Determine the (x, y) coordinate at the center of the cell enclosing the given text.  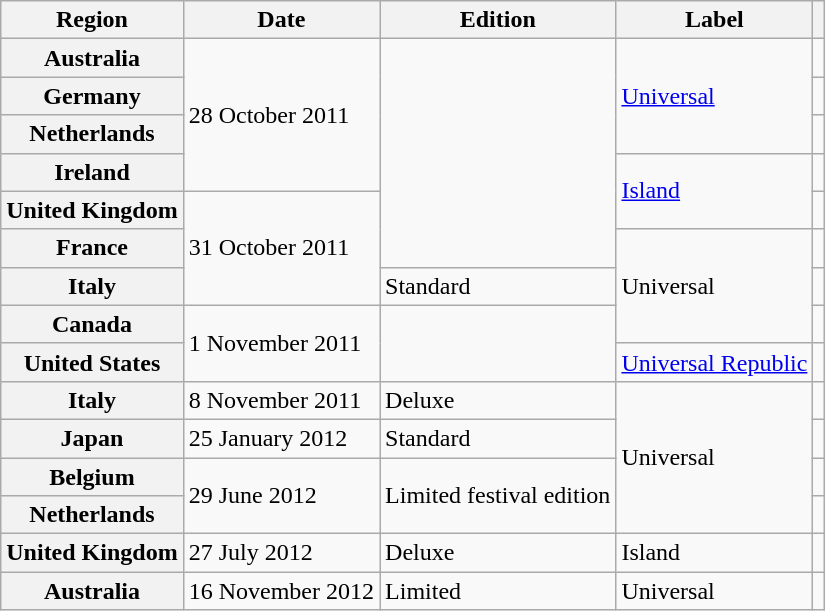
Date (281, 20)
Universal Republic (714, 362)
1 November 2011 (281, 343)
Region (92, 20)
16 November 2012 (281, 591)
Belgium (92, 477)
Limited (498, 591)
25 January 2012 (281, 438)
Japan (92, 438)
27 July 2012 (281, 553)
Germany (92, 96)
Limited festival edition (498, 496)
Edition (498, 20)
Ireland (92, 172)
Canada (92, 324)
Label (714, 20)
28 October 2011 (281, 115)
United States (92, 362)
8 November 2011 (281, 400)
29 June 2012 (281, 496)
France (92, 248)
31 October 2011 (281, 248)
